Return the (X, Y) coordinate for the center point of the cell that contains the specified text.  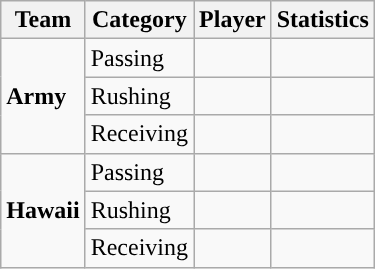
Category (139, 20)
Army (43, 96)
Statistics (322, 20)
Player (233, 20)
Hawaii (43, 210)
Team (43, 20)
